Locate the cell with the specified text and output its (x, y) center coordinate. 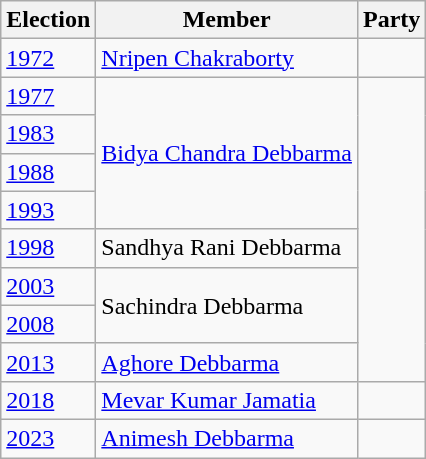
1993 (48, 210)
1988 (48, 172)
2018 (48, 400)
2003 (48, 286)
Nripen Chakraborty (227, 58)
Member (227, 20)
2008 (48, 324)
1998 (48, 248)
Party (391, 20)
2023 (48, 438)
Aghore Debbarma (227, 362)
Sachindra Debbarma (227, 305)
Animesh Debbarma (227, 438)
1977 (48, 96)
1983 (48, 134)
Election (48, 20)
2013 (48, 362)
Bidya Chandra Debbarma (227, 153)
1972 (48, 58)
Mevar Kumar Jamatia (227, 400)
Sandhya Rani Debbarma (227, 248)
